Output the [x, y] coordinate of the center of the cell containing the given text.  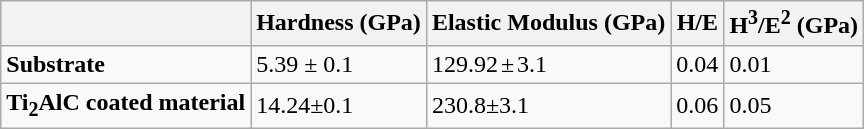
14.24±0.1 [339, 105]
H/E [698, 24]
H3/E2 (GPa) [794, 24]
Elastic Modulus (GPa) [548, 24]
0.04 [698, 64]
0.06 [698, 105]
5.39 ± 0.1 [339, 64]
Hardness (GPa) [339, 24]
0.05 [794, 105]
230.8±3.1 [548, 105]
Substrate [126, 64]
0.01 [794, 64]
129.92 ± 3.1 [548, 64]
Ti2AlC coated material [126, 105]
